Determine the [X, Y] coordinate at the center of the cell enclosing the given text.  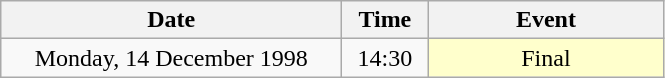
Monday, 14 December 1998 [172, 58]
Time [385, 20]
Final [546, 58]
Event [546, 20]
Date [172, 20]
14:30 [385, 58]
